Return the [x, y] coordinate for the center point of the cell that contains the specified text.  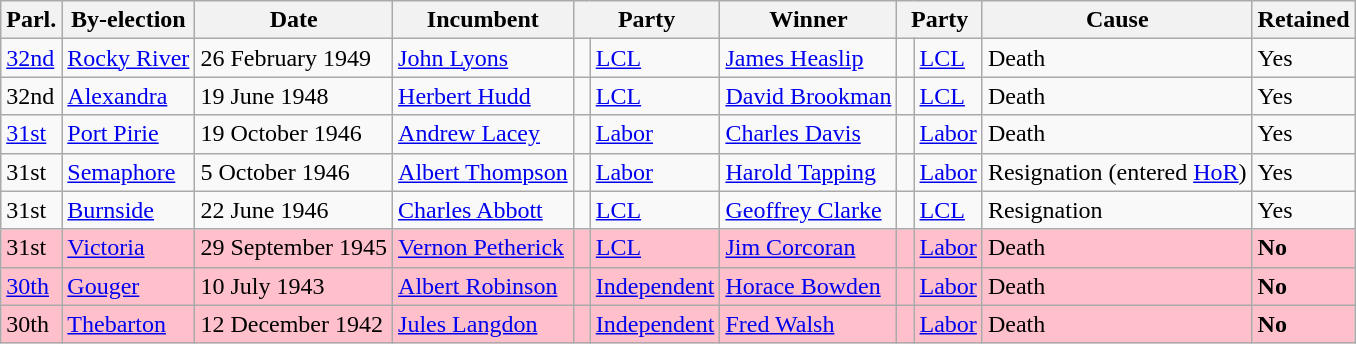
26 February 1949 [294, 58]
19 October 1946 [294, 134]
Harold Tapping [808, 172]
Port Pirie [128, 134]
By-election [128, 20]
Vernon Petherick [484, 248]
Andrew Lacey [484, 134]
Victoria [128, 248]
David Brookman [808, 96]
Albert Robinson [484, 286]
Herbert Hudd [484, 96]
Rocky River [128, 58]
John Lyons [484, 58]
Parl. [32, 20]
Cause [1117, 20]
Alexandra [128, 96]
5 October 1946 [294, 172]
Albert Thompson [484, 172]
Retained [1304, 20]
Semaphore [128, 172]
Winner [808, 20]
Date [294, 20]
Resignation [1117, 210]
James Heaslip [808, 58]
19 June 1948 [294, 96]
Thebarton [128, 324]
Charles Davis [808, 134]
Fred Walsh [808, 324]
22 June 1946 [294, 210]
Jules Langdon [484, 324]
Burnside [128, 210]
Incumbent [484, 20]
10 July 1943 [294, 286]
Horace Bowden [808, 286]
Resignation (entered HoR) [1117, 172]
Jim Corcoran [808, 248]
12 December 1942 [294, 324]
Gouger [128, 286]
Geoffrey Clarke [808, 210]
Charles Abbott [484, 210]
29 September 1945 [294, 248]
